Provide the (X, Y) coordinate of the cell's center where the given text is located.  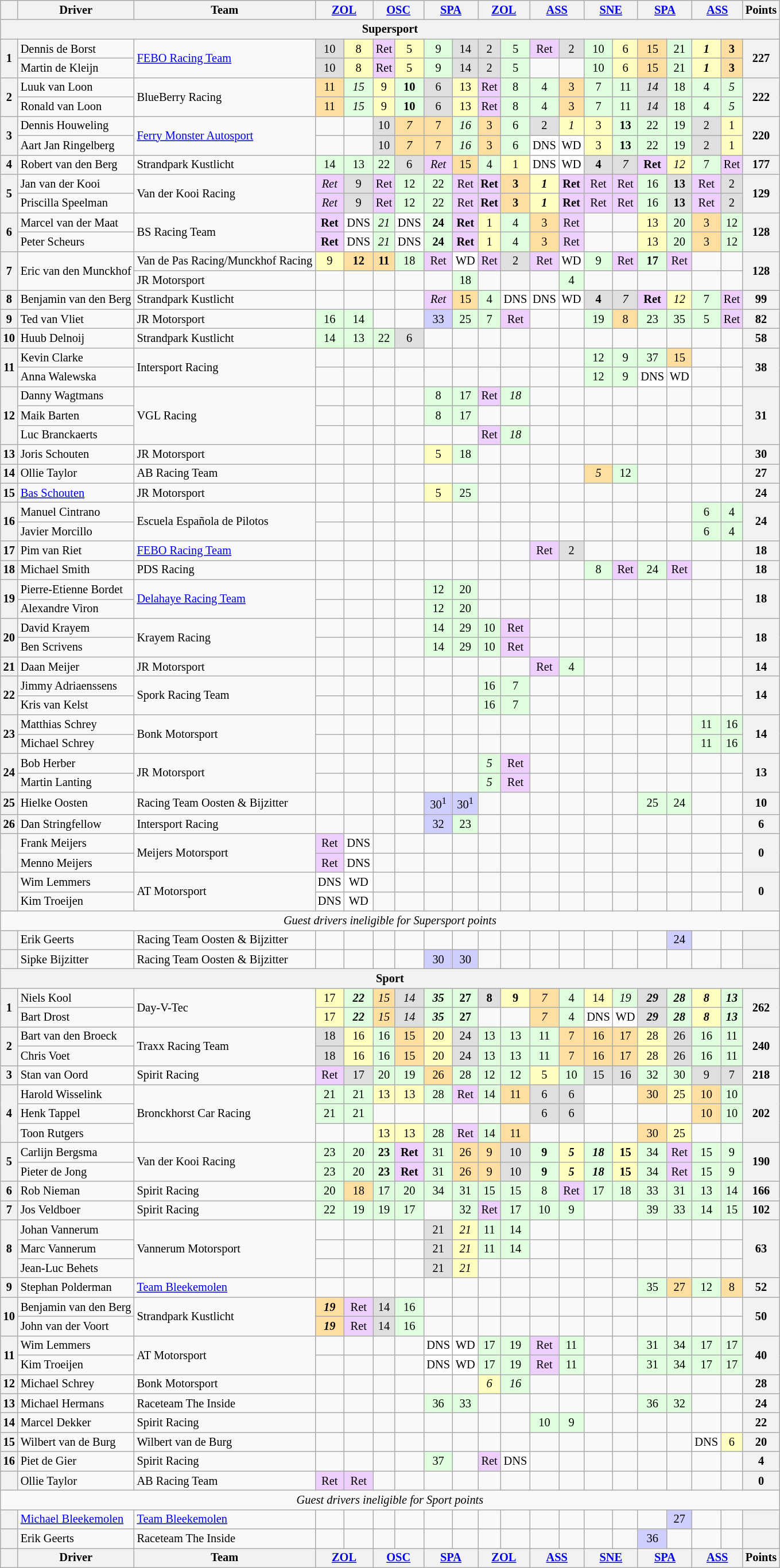
227 (761, 59)
Sipke Bijzitter (76, 959)
202 (761, 1113)
VGL Racing (225, 415)
Ted van Vliet (76, 319)
Bronckhorst Car Racing (225, 1113)
Michael Hermans (76, 1403)
John van der Voort (76, 1326)
190 (761, 1161)
Day-V-Tec (225, 1007)
Jan van der Kooi (76, 184)
222 (761, 96)
Matthias Schrey (76, 725)
BS Racing Team (225, 232)
Alexandre Viron (76, 609)
Spork Racing Team (225, 695)
Marcel Dekker (76, 1423)
Vannerum Motorsport (225, 1248)
Stephan Polderman (76, 1287)
40 (761, 1355)
Peter Scheurs (76, 242)
Eric van den Munckhof (76, 271)
BlueBerry Racing (225, 96)
Danny Wagtmans (76, 396)
Carlijn Bergsma (76, 1152)
Meijers Motorsport (225, 853)
Chris Voet (76, 1056)
Van de Pas Racing/Munckhof Racing (225, 261)
Henk Tappel (76, 1114)
Bob Herber (76, 763)
Michael Smith (76, 570)
218 (761, 1075)
Guest drivers ineligible for Supersport points (390, 920)
220 (761, 135)
Martin de Kleijn (76, 68)
Dennis de Borst (76, 49)
52 (761, 1287)
Kris van Kelst (76, 705)
Hielke Oosten (76, 803)
Sport (390, 978)
Martin Lanting (76, 783)
Daan Meijer (76, 667)
Bas Schouten (76, 493)
Jimmy Adriaenssens (76, 686)
Stan van Oord (76, 1075)
Huub Delnoij (76, 338)
Krayem Racing (225, 637)
102 (761, 1210)
Javier Morcillo (76, 531)
58 (761, 338)
Marc Vannerum (76, 1249)
39 (652, 1210)
262 (761, 1007)
Joris Schouten (76, 454)
Kevin Clarke (76, 357)
Maik Barten (76, 415)
63 (761, 1248)
Toon Rutgers (76, 1133)
Niels Kool (76, 998)
Supersport (390, 29)
Ferry Monster Autosport (225, 135)
Anna Walewska (76, 377)
Dan Stringfellow (76, 824)
Manuel Cintrano (76, 512)
166 (761, 1191)
Ronald van Loon (76, 107)
Luc Branckaerts (76, 435)
82 (761, 319)
Luuk van Loon (76, 87)
David Krayem (76, 628)
Jos Veldboer (76, 1210)
Escuela Española de Pilotos (225, 521)
Priscilla Speelman (76, 203)
Frank Meijers (76, 843)
Rob Nieman (76, 1191)
Menno Meijers (76, 863)
Traxx Racing Team (225, 1045)
Ben Scrivens (76, 647)
Dennis Houweling (76, 126)
Michael Bleekemolen (76, 1519)
240 (761, 1045)
Pierre-Etienne Bordet (76, 589)
38 (761, 367)
Harold Wisselink (76, 1094)
Robert van den Berg (76, 165)
Jean-Luc Behets (76, 1268)
Bart van den Broeck (76, 1036)
Johan Vannerum (76, 1230)
Piet de Gier (76, 1461)
Delahaye Racing Team (225, 599)
99 (761, 299)
50 (761, 1316)
Pim van Riet (76, 551)
Pieter de Jong (76, 1172)
Aart Jan Ringelberg (76, 145)
129 (761, 193)
Marcel van der Maat (76, 223)
177 (761, 165)
Bart Drost (76, 1017)
PDS Racing (225, 570)
Guest drivers ineligible for Sport points (390, 1500)
